Return [x, y] of the center of cell containing provided text 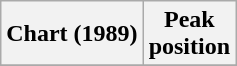
Chart (1989) [72, 34]
Peakposition [189, 34]
